Scan for the cell matching the given text and deliver its [X, Y] coordinate at center. 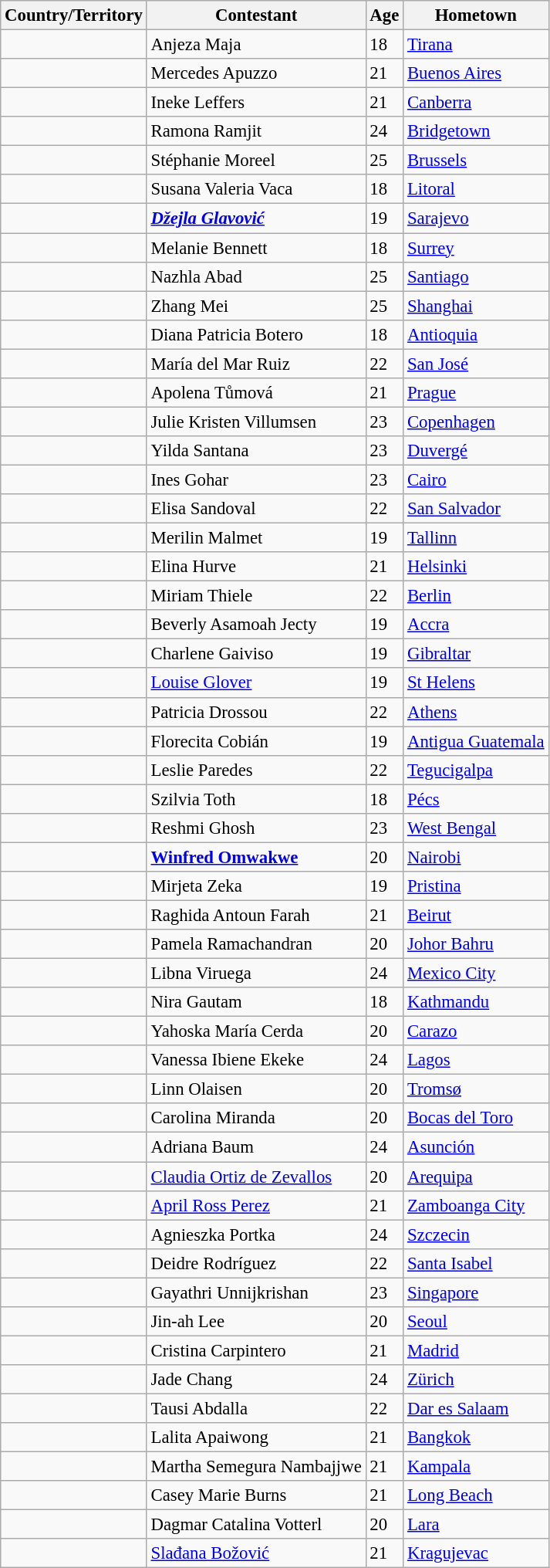
Slađana Božović [256, 1553]
Louise Glover [256, 683]
Brussels [476, 161]
Beverly Asamoah Jecty [256, 625]
Elisa Sandoval [256, 509]
Dagmar Catalina Votterl [256, 1525]
Lagos [476, 1060]
Carazo [476, 1031]
Age [384, 15]
Yahoska María Cerda [256, 1031]
Johor Bahru [476, 944]
Mirjeta Zeka [256, 886]
West Bengal [476, 828]
Prague [476, 393]
Ramona Ramjit [256, 131]
Melanie Bennett [256, 248]
Leslie Paredes [256, 770]
Zamboanga City [476, 1205]
Lara [476, 1525]
Jade Chang [256, 1380]
Athens [476, 712]
Martha Semegura Nambajjwe [256, 1467]
Kathmandu [476, 1002]
Yilda Santana [256, 451]
Casey Marie Burns [256, 1495]
Carolina Miranda [256, 1119]
Buenos Aires [476, 73]
Gibraltar [476, 654]
Tirana [476, 45]
Adriana Baum [256, 1147]
María del Mar Ruiz [256, 364]
Julie Kristen Villumsen [256, 422]
San Salvador [476, 509]
Gayathri Unnijkrishan [256, 1292]
Sarajevo [476, 218]
Merilin Malmet [256, 538]
Antigua Guatemala [476, 741]
Nairobi [476, 857]
Libna Viruega [256, 974]
Nira Gautam [256, 1002]
Elina Hurve [256, 567]
Tallinn [476, 538]
Szilvia Toth [256, 799]
Zhang Mei [256, 306]
Beirut [476, 915]
Country/Territory [74, 15]
Agnieszka Portka [256, 1234]
Džejla Glavović [256, 218]
Long Beach [476, 1495]
Tromsø [476, 1089]
Pécs [476, 799]
San José [476, 364]
Canberra [476, 103]
Berlin [476, 596]
April Ross Perez [256, 1205]
St Helens [476, 683]
Cairo [476, 479]
Surrey [476, 248]
Helsinki [476, 567]
Pamela Ramachandran [256, 944]
Shanghai [476, 306]
Bridgetown [476, 131]
Reshmi Ghosh [256, 828]
Patricia Drossou [256, 712]
Ines Gohar [256, 479]
Cristina Carpintero [256, 1350]
Hometown [476, 15]
Diana Patricia Botero [256, 334]
Ineke Leffers [256, 103]
Susana Valeria Vaca [256, 189]
Lalita Apaiwong [256, 1438]
Bangkok [476, 1438]
Deidre Rodríguez [256, 1263]
Santiago [476, 276]
Miriam Thiele [256, 596]
Dar es Salaam [476, 1408]
Kragujevac [476, 1553]
Tausi Abdalla [256, 1408]
Kampala [476, 1467]
Arequipa [476, 1177]
Accra [476, 625]
Tegucigalpa [476, 770]
Asunción [476, 1147]
Mercedes Apuzzo [256, 73]
Charlene Gaiviso [256, 654]
Winfred Omwakwe [256, 857]
Linn Olaisen [256, 1089]
Madrid [476, 1350]
Santa Isabel [476, 1263]
Jin-ah Lee [256, 1322]
Antioquia [476, 334]
Singapore [476, 1292]
Seoul [476, 1322]
Zürich [476, 1380]
Mexico City [476, 974]
Pristina [476, 886]
Florecita Cobián [256, 741]
Raghida Antoun Farah [256, 915]
Nazhla Abad [256, 276]
Apolena Tůmová [256, 393]
Duvergé [476, 451]
Bocas del Toro [476, 1119]
Anjeza Maja [256, 45]
Litoral [476, 189]
Copenhagen [476, 422]
Claudia Ortiz de Zevallos [256, 1177]
Contestant [256, 15]
Stéphanie Moreel [256, 161]
Szczecin [476, 1234]
Vanessa Ibiene Ekeke [256, 1060]
